Determine the [x, y] coordinate at the center of the cell enclosing the given text.  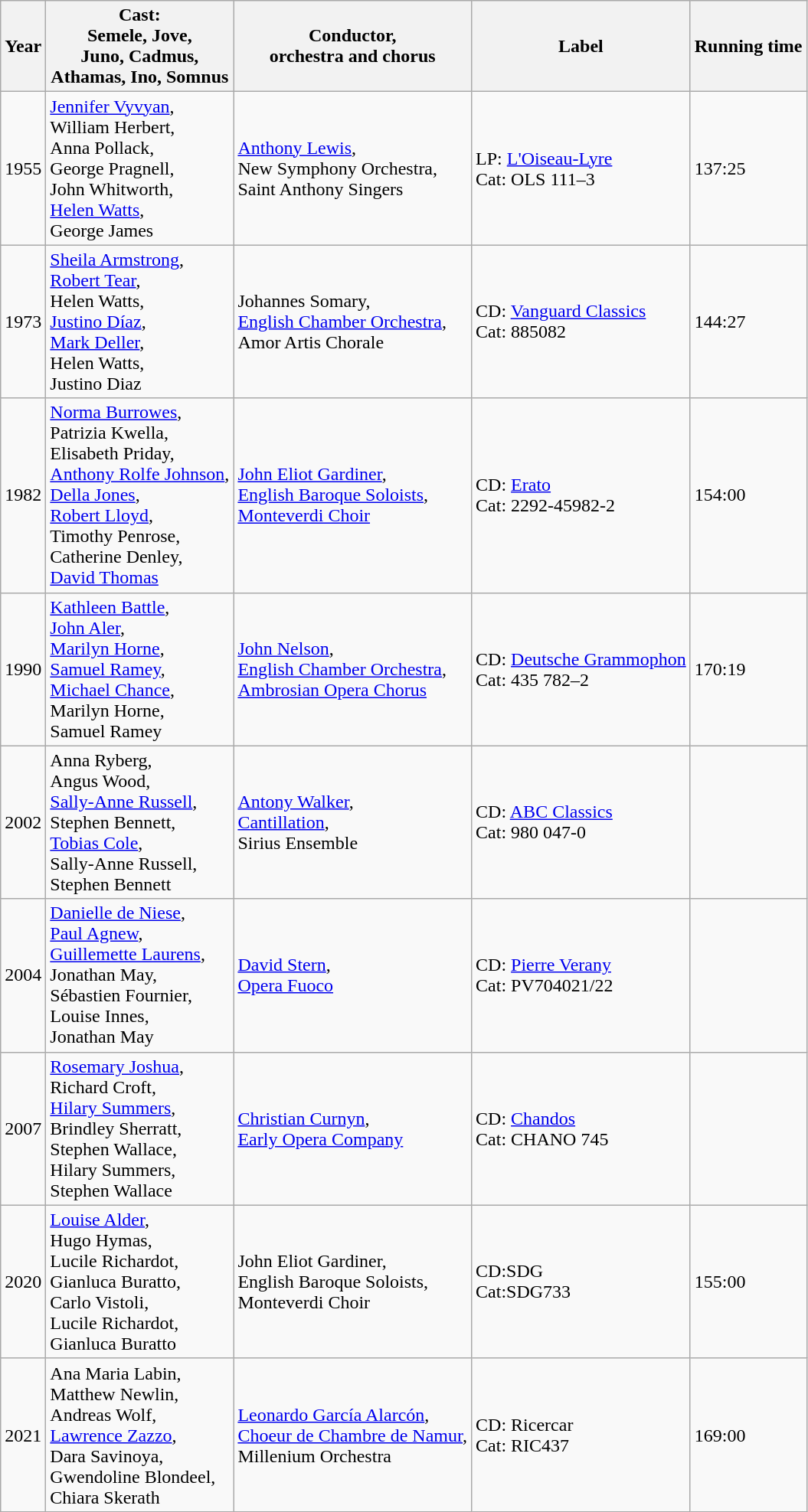
David Stern,Opera Fuoco [352, 975]
144:27 [748, 322]
CD:SDGCat:SDG733 [581, 1282]
CD: ChandosCat: CHANO 745 [581, 1128]
2002 [23, 822]
1955 [23, 168]
Anthony Lewis,New Symphony Orchestra,Saint Anthony Singers [352, 168]
Cast:Semele, Jove,Juno, Cadmus,Athamas, Ino, Somnus [139, 46]
CD: RicercarCat: RIC437 [581, 1435]
2004 [23, 975]
Label [581, 46]
Anna Ryberg,Angus Wood,Sally-Anne Russell,Stephen Bennett,Tobias Cole,Sally-Anne Russell,Stephen Bennett [139, 822]
Johannes Somary,English Chamber Orchestra,Amor Artis Chorale [352, 322]
Year [23, 46]
155:00 [748, 1282]
1990 [23, 669]
Jennifer Vyvyan,William Herbert,Anna Pollack,George Pragnell,John Whitworth,Helen Watts,George James [139, 168]
Antony Walker,Cantillation,Sirius Ensemble [352, 822]
Rosemary Joshua,Richard Croft,Hilary Summers,Brindley Sherratt,Stephen Wallace,Hilary Summers,Stephen Wallace [139, 1128]
CD: ABC ClassicsCat: 980 047-0 [581, 822]
1973 [23, 322]
169:00 [748, 1435]
LP: L'Oiseau-LyreCat: OLS 111–3 [581, 168]
CD: Deutsche GrammophonCat: 435 782–2 [581, 669]
2007 [23, 1128]
Conductor,orchestra and chorus [352, 46]
CD: EratoCat: 2292-45982-2 [581, 495]
Christian Curnyn,Early Opera Company [352, 1128]
Running time [748, 46]
Ana Maria Labin,Matthew Newlin,Andreas Wolf,Lawrence Zazzo,Dara Savinoya,Gwendoline Blondeel,Chiara Skerath [139, 1435]
2021 [23, 1435]
Sheila Armstrong,Robert Tear,Helen Watts,Justino Díaz,Mark Deller,Helen Watts,Justino Diaz [139, 322]
137:25 [748, 168]
2020 [23, 1282]
John Nelson,English Chamber Orchestra,Ambrosian Opera Chorus [352, 669]
154:00 [748, 495]
Louise Alder,Hugo Hymas,Lucile Richardot,Gianluca Buratto,Carlo Vistoli,Lucile Richardot,Gianluca Buratto [139, 1282]
Norma Burrowes,Patrizia Kwella,Elisabeth Priday,Anthony Rolfe Johnson,Della Jones,Robert Lloyd,Timothy Penrose,Catherine Denley,David Thomas [139, 495]
1982 [23, 495]
CD: Pierre VeranyCat: PV704021/22 [581, 975]
Leonardo García Alarcón,Choeur de Chambre de Namur,Millenium Orchestra [352, 1435]
Kathleen Battle,John Aler,Marilyn Horne,Samuel Ramey,Michael Chance,Marilyn Horne,Samuel Ramey [139, 669]
CD: Vanguard ClassicsCat: 885082 [581, 322]
170:19 [748, 669]
Danielle de Niese,Paul Agnew,Guillemette Laurens,Jonathan May,Sébastien Fournier,Louise Innes,Jonathan May [139, 975]
